Locate the cell with the specified text and output its [x, y] center coordinate. 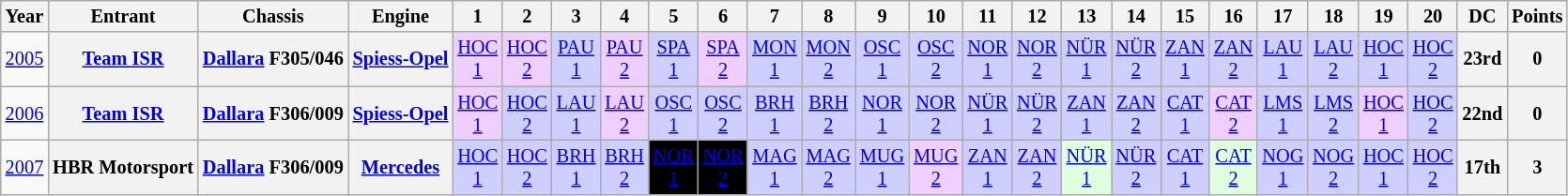
1 [477, 16]
MON2 [828, 59]
7 [774, 16]
PAU2 [624, 59]
MON1 [774, 59]
MUG1 [883, 167]
22nd [1482, 113]
8 [828, 16]
10 [935, 16]
17th [1482, 167]
16 [1234, 16]
Mercedes [401, 167]
23rd [1482, 59]
20 [1433, 16]
NOG2 [1333, 167]
MAG2 [828, 167]
SPA1 [674, 59]
NOG1 [1283, 167]
LMS2 [1333, 113]
Year [24, 16]
18 [1333, 16]
14 [1136, 16]
4 [624, 16]
13 [1087, 16]
19 [1384, 16]
2006 [24, 113]
9 [883, 16]
2005 [24, 59]
6 [723, 16]
Points [1537, 16]
LMS1 [1283, 113]
Engine [401, 16]
2007 [24, 167]
SPA2 [723, 59]
HBR Motorsport [123, 167]
DC [1482, 16]
5 [674, 16]
11 [988, 16]
17 [1283, 16]
12 [1037, 16]
MAG1 [774, 167]
Dallara F305/046 [273, 59]
Chassis [273, 16]
Entrant [123, 16]
PAU1 [576, 59]
2 [528, 16]
MUG2 [935, 167]
15 [1185, 16]
